Pinpoint the cell where the given text exists, returning its (x, y) midpoint coordinate. 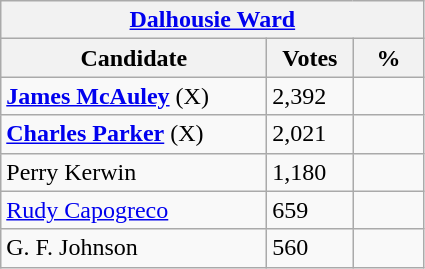
G. F. Johnson (134, 248)
2,392 (310, 96)
Votes (310, 58)
Perry Kerwin (134, 172)
659 (310, 210)
% (388, 58)
Charles Parker (X) (134, 134)
560 (310, 248)
1,180 (310, 172)
Candidate (134, 58)
James McAuley (X) (134, 96)
2,021 (310, 134)
Dalhousie Ward (212, 20)
Rudy Capogreco (134, 210)
